Return [x, y] of the center of cell containing provided text 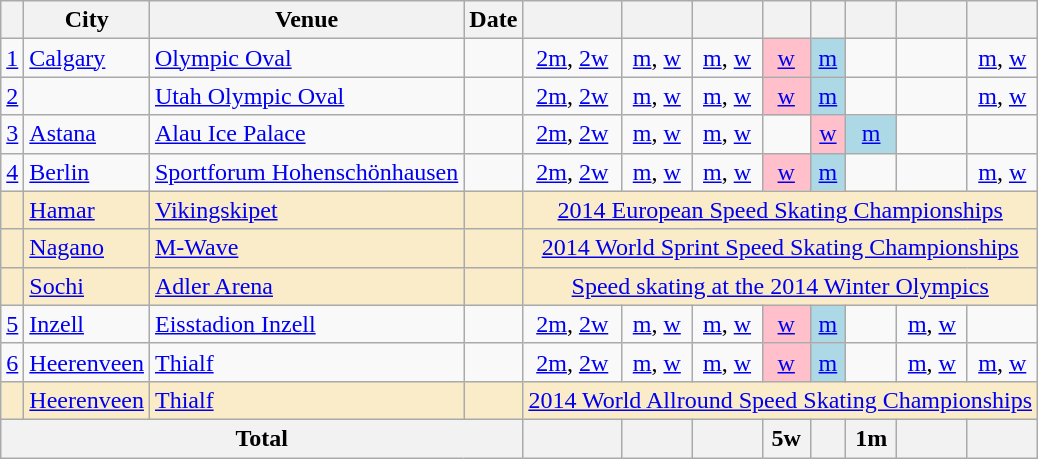
Sochi [87, 286]
M-Wave [306, 248]
Total [262, 438]
2 [12, 96]
1m [872, 438]
2014 World Sprint Speed Skating Championships [780, 248]
City [87, 20]
Vikingskipet [306, 210]
Olympic Oval [306, 58]
2014 World Allround Speed Skating Championships [780, 400]
3 [12, 134]
5 [12, 324]
Astana [87, 134]
Sportforum Hohenschönhausen [306, 172]
2014 European Speed Skating Championships [780, 210]
Venue [306, 20]
Adler Arena [306, 286]
Nagano [87, 248]
Calgary [87, 58]
Alau Ice Palace [306, 134]
Eisstadion Inzell [306, 324]
Speed skating at the 2014 Winter Olympics [780, 286]
Date [494, 20]
5w [786, 438]
6 [12, 362]
4 [12, 172]
Hamar [87, 210]
Berlin [87, 172]
Utah Olympic Oval [306, 96]
1 [12, 58]
Inzell [87, 324]
